From the cell containing the given text, extract its center point as [X, Y] coordinate. 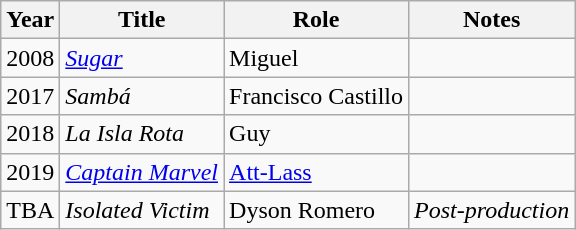
Sugar [142, 58]
Captain Marvel [142, 172]
La Isla Rota [142, 134]
Att-Lass [316, 172]
Title [142, 20]
Notes [492, 20]
Post-production [492, 210]
Francisco Castillo [316, 96]
2017 [30, 96]
2018 [30, 134]
Miguel [316, 58]
Year [30, 20]
2008 [30, 58]
2019 [30, 172]
TBA [30, 210]
Dyson Romero [316, 210]
Role [316, 20]
Guy [316, 134]
Sambá [142, 96]
Isolated Victim [142, 210]
